Find where the given text appears and provide that cell's center as (x, y) coordinate. 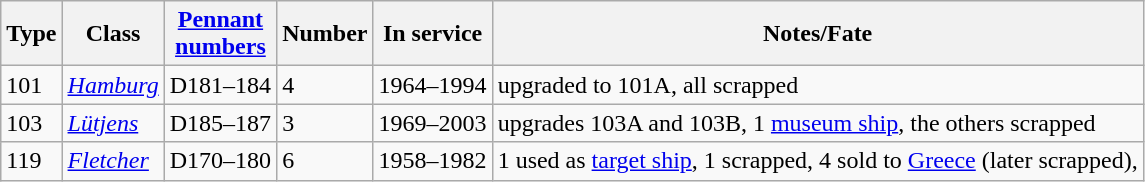
Hamburg (113, 85)
1969–2003 (432, 123)
119 (32, 161)
D185–187 (220, 123)
Lütjens (113, 123)
3 (325, 123)
upgraded to 101A, all scrapped (818, 85)
4 (325, 85)
In service (432, 34)
6 (325, 161)
Fletcher (113, 161)
Notes/Fate (818, 34)
103 (32, 123)
101 (32, 85)
D181–184 (220, 85)
upgrades 103A and 103B, 1 museum ship, the others scrapped (818, 123)
1964–1994 (432, 85)
1958–1982 (432, 161)
1 used as target ship, 1 scrapped, 4 sold to Greece (later scrapped), (818, 161)
Pennantnumbers (220, 34)
Type (32, 34)
Number (325, 34)
D170–180 (220, 161)
Class (113, 34)
